Pinpoint the cell where the given text exists, returning its [X, Y] midpoint coordinate. 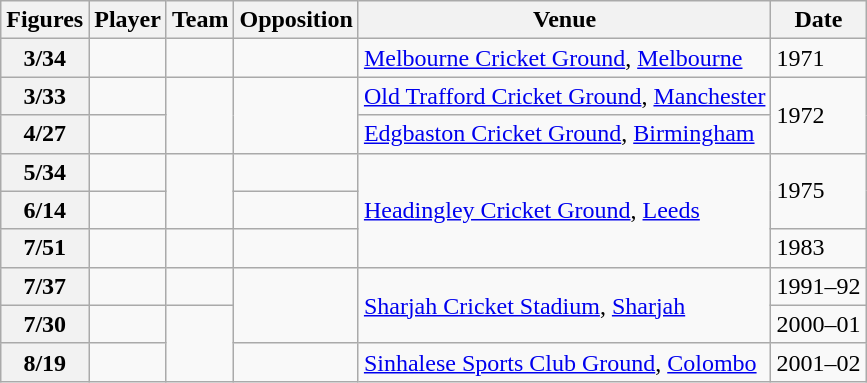
4/27 [45, 134]
Player [128, 20]
5/34 [45, 172]
1972 [818, 115]
Edgbaston Cricket Ground, Birmingham [564, 134]
Date [818, 20]
Old Trafford Cricket Ground, Manchester [564, 96]
Venue [564, 20]
Sharjah Cricket Stadium, Sharjah [564, 305]
2000–01 [818, 324]
7/51 [45, 248]
1991–92 [818, 286]
Sinhalese Sports Club Ground, Colombo [564, 362]
7/37 [45, 286]
2001–02 [818, 362]
1971 [818, 58]
1983 [818, 248]
7/30 [45, 324]
6/14 [45, 210]
Team [200, 20]
Headingley Cricket Ground, Leeds [564, 210]
3/34 [45, 58]
1975 [818, 191]
Melbourne Cricket Ground, Melbourne [564, 58]
Figures [45, 20]
Opposition [296, 20]
8/19 [45, 362]
3/33 [45, 96]
